From the cell containing the given text, extract its center point as [X, Y] coordinate. 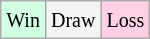
Win [24, 20]
Draw [72, 20]
Loss [126, 20]
